For the text-containing cell, return its midpoint in [X, Y] coordinate format. 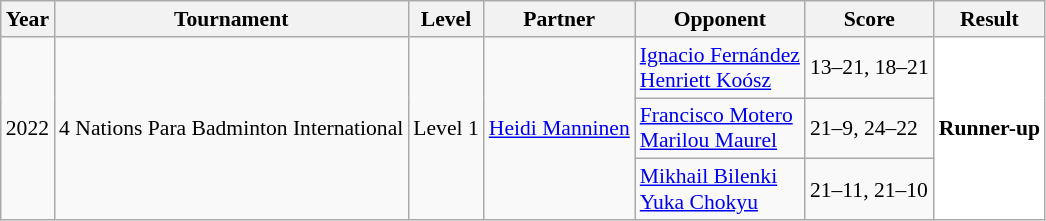
13–21, 18–21 [870, 68]
Mikhail Bilenki Yuka Chokyu [720, 190]
Opponent [720, 19]
Partner [560, 19]
2022 [28, 128]
21–11, 21–10 [870, 190]
Francisco Motero Marilou Maurel [720, 128]
Heidi Manninen [560, 128]
Score [870, 19]
Level 1 [446, 128]
Tournament [231, 19]
Result [990, 19]
21–9, 24–22 [870, 128]
Runner-up [990, 128]
Ignacio Fernández Henriett Koósz [720, 68]
Year [28, 19]
Level [446, 19]
4 Nations Para Badminton International [231, 128]
